Capture the cell that displays the provided text and extract its [x, y] central coordinate. 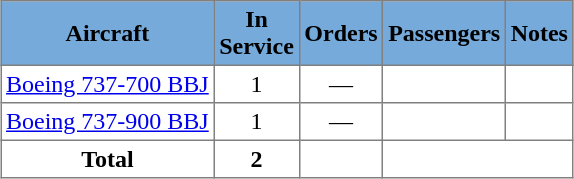
Boeing 737-900 BBJ [108, 122]
InService [256, 33]
Boeing 737-700 BBJ [108, 84]
Notes [539, 33]
Total [108, 159]
Orders [341, 33]
2 [256, 159]
Aircraft [108, 33]
Passengers [444, 33]
